Identify which cell holds the provided text, then report its (x, y) central coordinate. 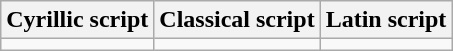
Cyrillic script (78, 20)
Latin script (386, 20)
Classical script (237, 20)
